Search for the cell housing the specified text and yield its [X, Y] center coordinate. 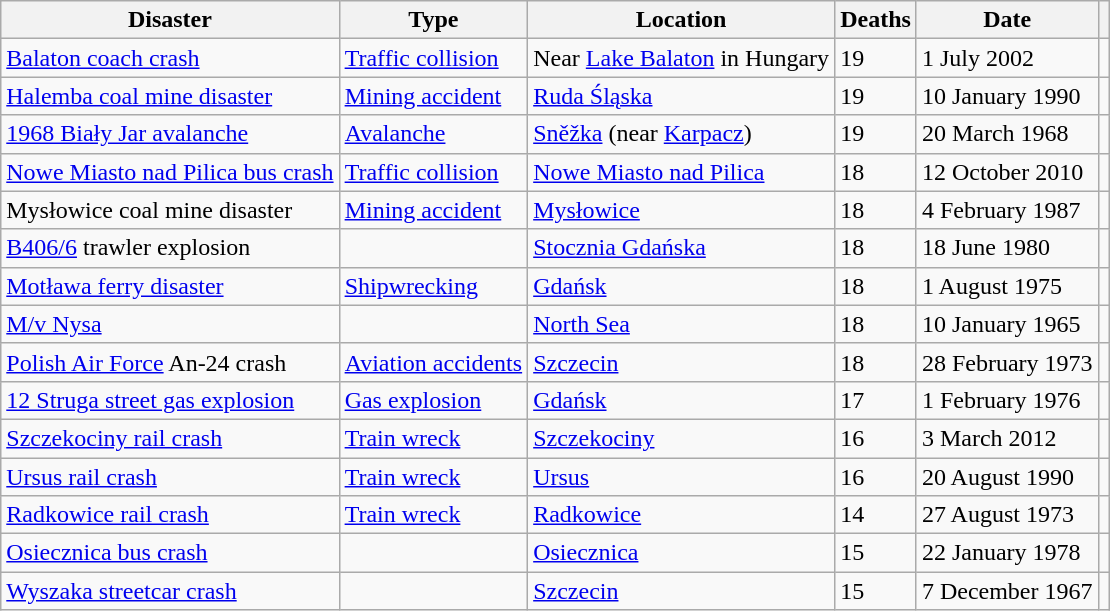
Nowe Miasto nad Pilica [682, 172]
3 March 2012 [1007, 438]
1 February 1976 [1007, 400]
27 August 1973 [1007, 515]
18 June 1980 [1007, 248]
14 [876, 515]
Stocznia Gdańska [682, 248]
Aviation accidents [434, 362]
10 January 1990 [1007, 96]
Radkowice [682, 515]
1968 Biały Jar avalanche [170, 134]
Type [434, 20]
Disaster [170, 20]
North Sea [682, 324]
4 February 1987 [1007, 210]
Mysłowice coal mine disaster [170, 210]
1 August 1975 [1007, 286]
Osiecznica bus crash [170, 553]
12 October 2010 [1007, 172]
B406/6 trawler explosion [170, 248]
Shipwrecking [434, 286]
22 January 1978 [1007, 553]
M/v Nysa [170, 324]
Deaths [876, 20]
Ruda Śląska [682, 96]
Nowe Miasto nad Pilica bus crash [170, 172]
Gas explosion [434, 400]
Ursus rail crash [170, 477]
Motława ferry disaster [170, 286]
Date [1007, 20]
10 January 1965 [1007, 324]
28 February 1973 [1007, 362]
Avalanche [434, 134]
Location [682, 20]
Balaton coach crash [170, 58]
Mysłowice [682, 210]
Wyszaka streetcar crash [170, 591]
Halemba coal mine disaster [170, 96]
Szczekociny [682, 438]
Polish Air Force An-24 crash [170, 362]
20 August 1990 [1007, 477]
7 December 1967 [1007, 591]
Near Lake Balaton in Hungary [682, 58]
20 March 1968 [1007, 134]
12 Struga street gas explosion [170, 400]
Radkowice rail crash [170, 515]
1 July 2002 [1007, 58]
Ursus [682, 477]
Osiecznica [682, 553]
17 [876, 400]
Sněžka (near Karpacz) [682, 134]
Szczekociny rail crash [170, 438]
